Return (x, y) of the center of cell containing provided text 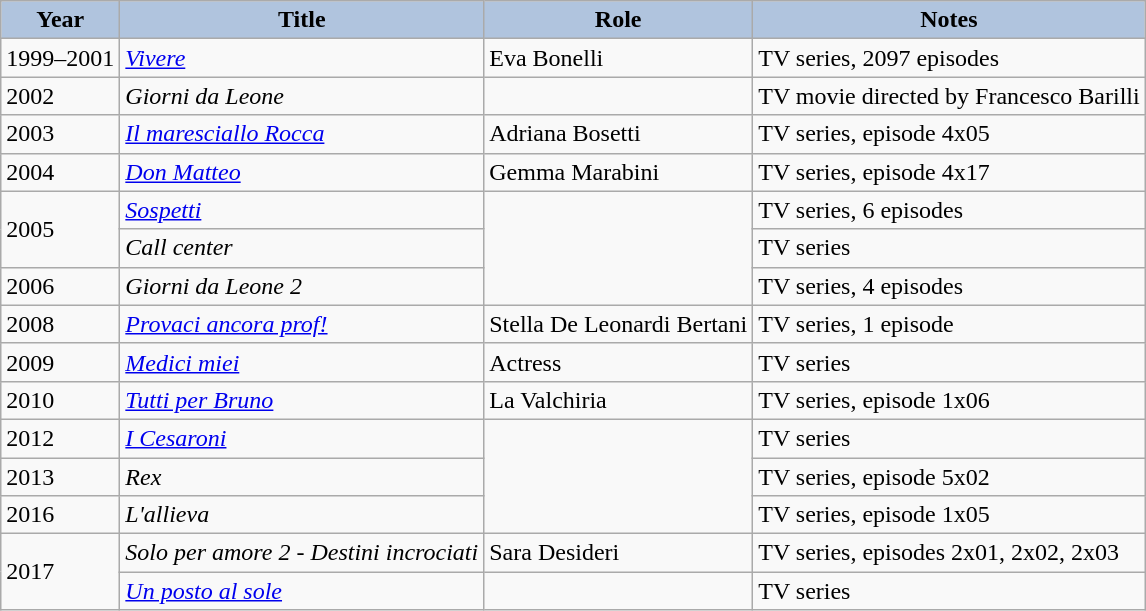
2004 (60, 172)
2008 (60, 324)
Vivere (302, 58)
La Valchiria (618, 400)
Gemma Marabini (618, 172)
2016 (60, 515)
Notes (950, 20)
Sara Desideri (618, 553)
TV series, 1 episode (950, 324)
L'allieva (302, 515)
TV series, episode 1x05 (950, 515)
2013 (60, 477)
2010 (60, 400)
2002 (60, 96)
TV series, 4 episodes (950, 286)
Un posto al sole (302, 591)
Sospetti (302, 210)
2009 (60, 362)
Provaci ancora prof! (302, 324)
Actress (618, 362)
Tutti per Bruno (302, 400)
Giorni da Leone 2 (302, 286)
Rex (302, 477)
2017 (60, 572)
TV series, episode 4x17 (950, 172)
2006 (60, 286)
TV series, episode 5x02 (950, 477)
2012 (60, 438)
TV series, episode 4x05 (950, 134)
Title (302, 20)
TV series, 2097 episodes (950, 58)
TV movie directed by Francesco Barilli (950, 96)
Il maresciallo Rocca (302, 134)
Call center (302, 248)
TV series, episodes 2x01, 2x02, 2x03 (950, 553)
2005 (60, 229)
Role (618, 20)
Stella De Leonardi Bertani (618, 324)
TV series, 6 episodes (950, 210)
Medici miei (302, 362)
2003 (60, 134)
Eva Bonelli (618, 58)
Year (60, 20)
Don Matteo (302, 172)
Adriana Bosetti (618, 134)
Giorni da Leone (302, 96)
I Cesaroni (302, 438)
TV series, episode 1x06 (950, 400)
Solo per amore 2 - Destini incrociati (302, 553)
1999–2001 (60, 58)
